Locate the cell with the specified text and output its [x, y] center coordinate. 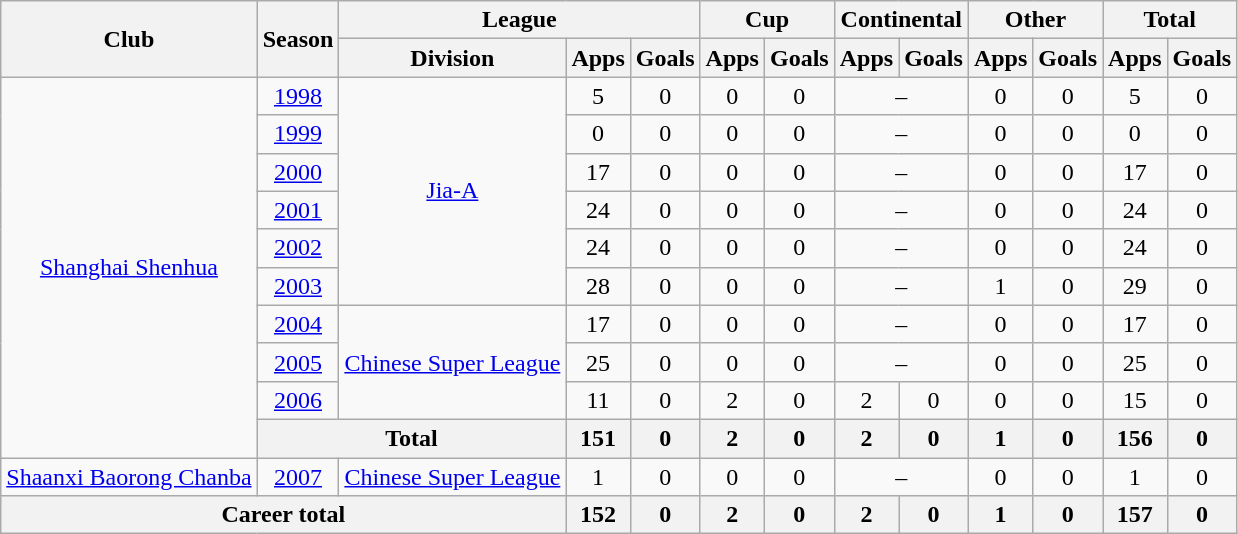
2004 [298, 324]
Jia-A [452, 191]
Career total [284, 515]
2007 [298, 477]
2002 [298, 248]
2000 [298, 172]
15 [1135, 400]
29 [1135, 286]
11 [598, 400]
157 [1135, 515]
Division [452, 58]
151 [598, 438]
152 [598, 515]
2006 [298, 400]
Club [129, 39]
Shanghai Shenhua [129, 268]
28 [598, 286]
League [520, 20]
Continental [901, 20]
1998 [298, 96]
2003 [298, 286]
Shaanxi Baorong Chanba [129, 477]
Cup [767, 20]
156 [1135, 438]
2005 [298, 362]
Season [298, 39]
1999 [298, 134]
Other [1035, 20]
2001 [298, 210]
